Return the [X, Y] coordinate for the center point of the cell that contains the specified text.  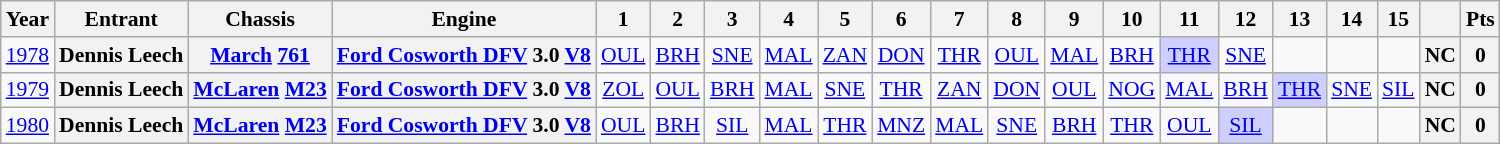
1980 [28, 126]
12 [1246, 19]
Year [28, 19]
MNZ [901, 126]
5 [845, 19]
10 [1132, 19]
6 [901, 19]
15 [1398, 19]
8 [1016, 19]
ZOL [623, 90]
1979 [28, 90]
Pts [1480, 19]
9 [1074, 19]
13 [1300, 19]
7 [959, 19]
1978 [28, 55]
Chassis [260, 19]
11 [1189, 19]
NOG [1132, 90]
14 [1352, 19]
2 [678, 19]
3 [732, 19]
4 [788, 19]
Entrant [121, 19]
Engine [464, 19]
1 [623, 19]
March 761 [260, 55]
